Detect which cell encompasses the target text, then output its [X, Y] center coordinate. 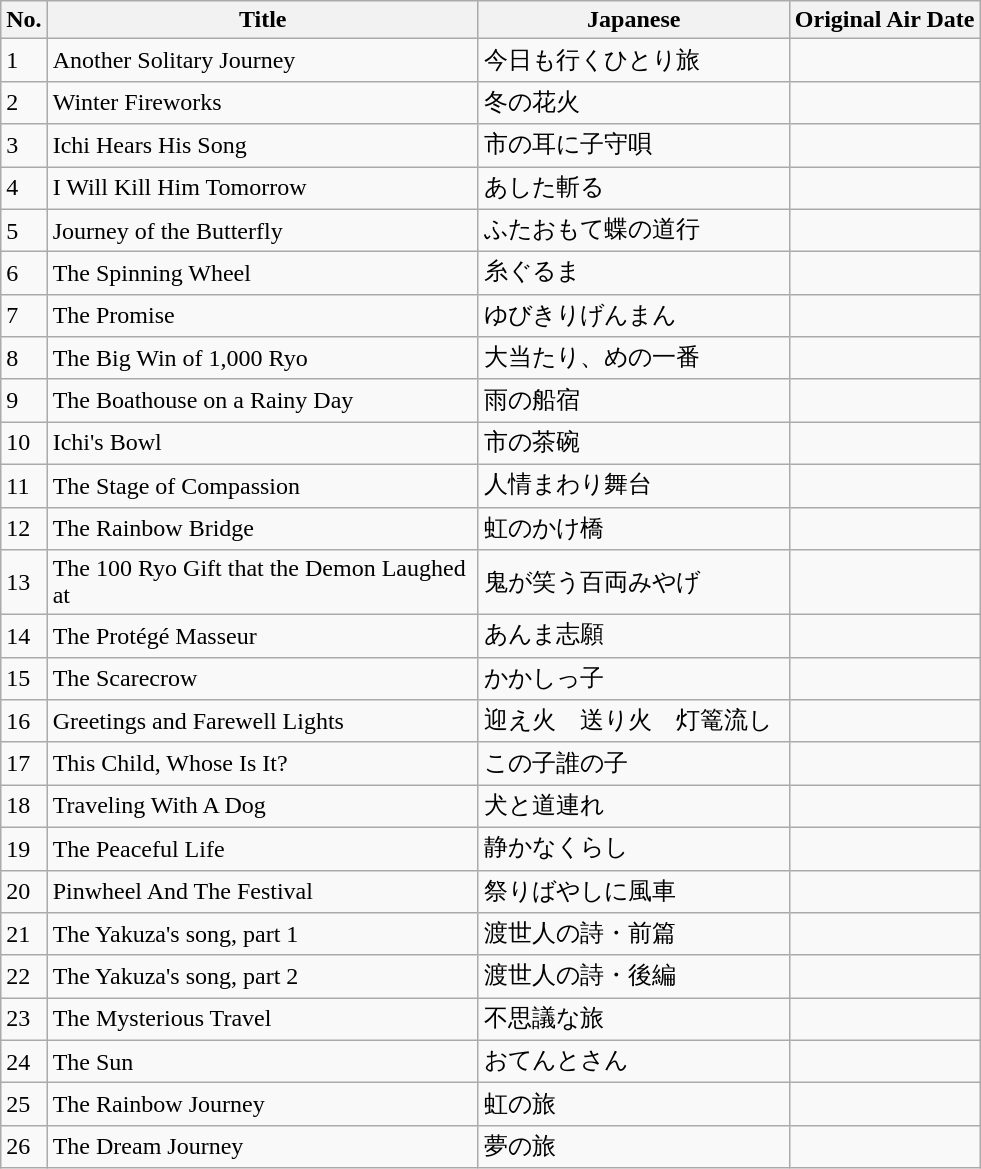
I Will Kill Him Tomorrow [262, 188]
おてんとさん [634, 1062]
Pinwheel And The Festival [262, 892]
渡世人の詩・後編 [634, 976]
13 [24, 582]
14 [24, 636]
鬼が笑う百両みやげ [634, 582]
Winter Fireworks [262, 102]
夢の旅 [634, 1146]
The Rainbow Journey [262, 1104]
渡世人の詩・前篇 [634, 934]
19 [24, 848]
ふたおもて蝶の道行 [634, 230]
23 [24, 1020]
1 [24, 60]
10 [24, 444]
かかしっ子 [634, 678]
The Protégé Masseur [262, 636]
Journey of the Butterfly [262, 230]
ゆびきりげんまん [634, 316]
Another Solitary Journey [262, 60]
Original Air Date [884, 20]
The Rainbow Bridge [262, 528]
The Sun [262, 1062]
9 [24, 400]
17 [24, 764]
24 [24, 1062]
大当たり、めの一番 [634, 358]
Ichi Hears His Song [262, 146]
4 [24, 188]
The Dream Journey [262, 1146]
Ichi's Bowl [262, 444]
静かなくらし [634, 848]
The Spinning Wheel [262, 274]
The Promise [262, 316]
15 [24, 678]
12 [24, 528]
The Yakuza's song, part 1 [262, 934]
Greetings and Farewell Lights [262, 722]
糸ぐるま [634, 274]
21 [24, 934]
迎え火 送り火 灯篭流し [634, 722]
人情まわり舞台 [634, 486]
あした斬る [634, 188]
犬と道連れ [634, 806]
This Child, Whose Is It? [262, 764]
2 [24, 102]
The Yakuza's song, part 2 [262, 976]
この子誰の子 [634, 764]
26 [24, 1146]
No. [24, 20]
18 [24, 806]
虹のかけ橋 [634, 528]
22 [24, 976]
8 [24, 358]
Traveling With A Dog [262, 806]
The Peaceful Life [262, 848]
The Scarecrow [262, 678]
20 [24, 892]
冬の花火 [634, 102]
市の茶碗 [634, 444]
11 [24, 486]
虹の旅 [634, 1104]
市の耳に子守唄 [634, 146]
3 [24, 146]
7 [24, 316]
5 [24, 230]
The Stage of Compassion [262, 486]
Title [262, 20]
The Big Win of 1,000 Ryo [262, 358]
25 [24, 1104]
The Boathouse on a Rainy Day [262, 400]
雨の船宿 [634, 400]
The Mysterious Travel [262, 1020]
16 [24, 722]
The 100 Ryo Gift that the Demon Laughed at [262, 582]
祭りばやしに風車 [634, 892]
6 [24, 274]
今日も行くひとり旅 [634, 60]
あんま志願 [634, 636]
Japanese [634, 20]
不思議な旅 [634, 1020]
